Locate the cell with the specified text and output its (X, Y) center coordinate. 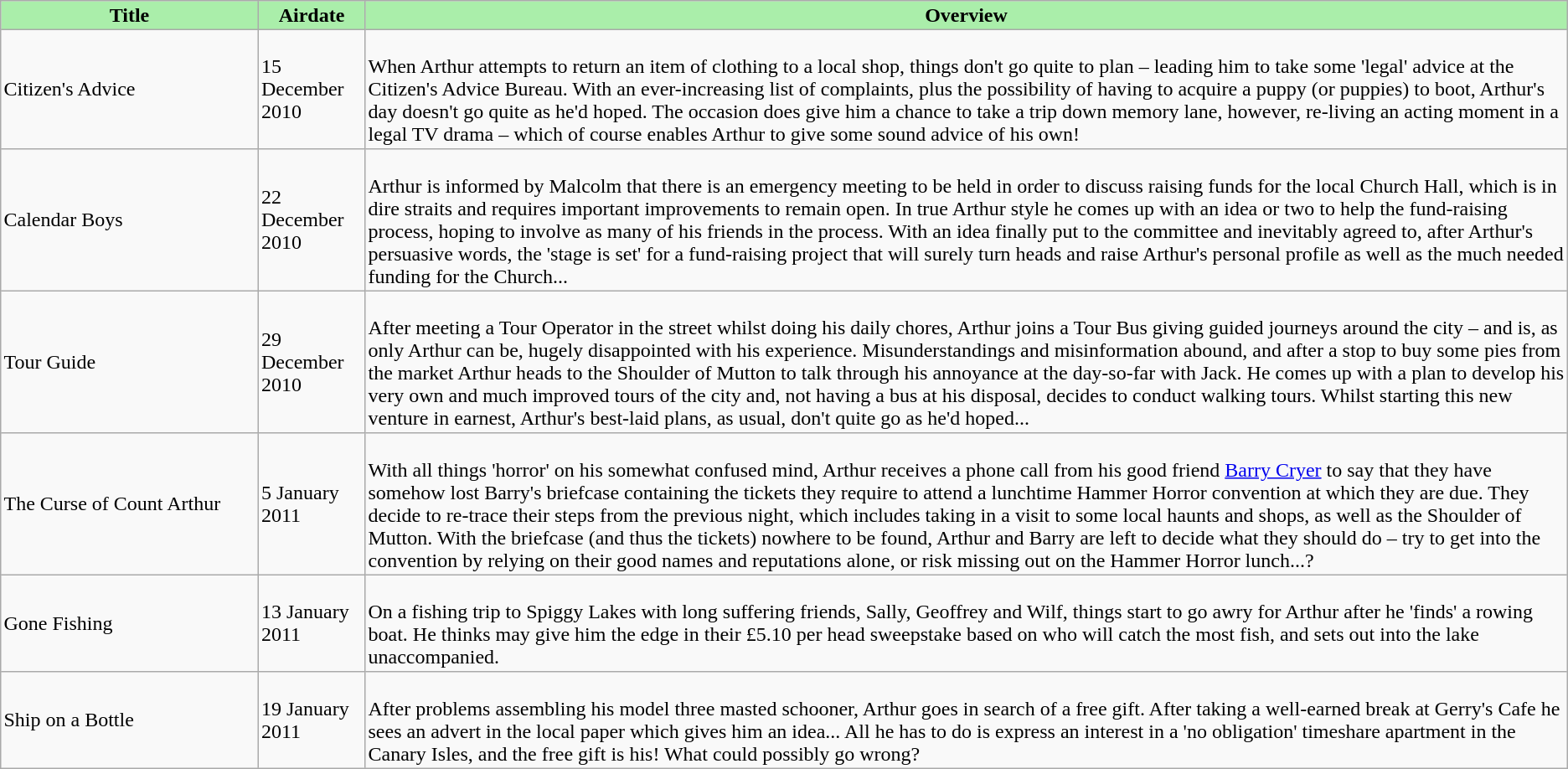
The Curse of Count Arthur (130, 504)
Ship on a Bottle (130, 720)
29 December 2010 (312, 362)
22 December 2010 (312, 220)
Tour Guide (130, 362)
13 January 2011 (312, 623)
Gone Fishing (130, 623)
Airdate (312, 15)
Title (130, 15)
5 January 2011 (312, 504)
Calendar Boys (130, 220)
19 January 2011 (312, 720)
Citizen's Advice (130, 89)
15 December 2010 (312, 89)
Overview (967, 15)
